Capture the cell that displays the provided text and extract its (X, Y) central coordinate. 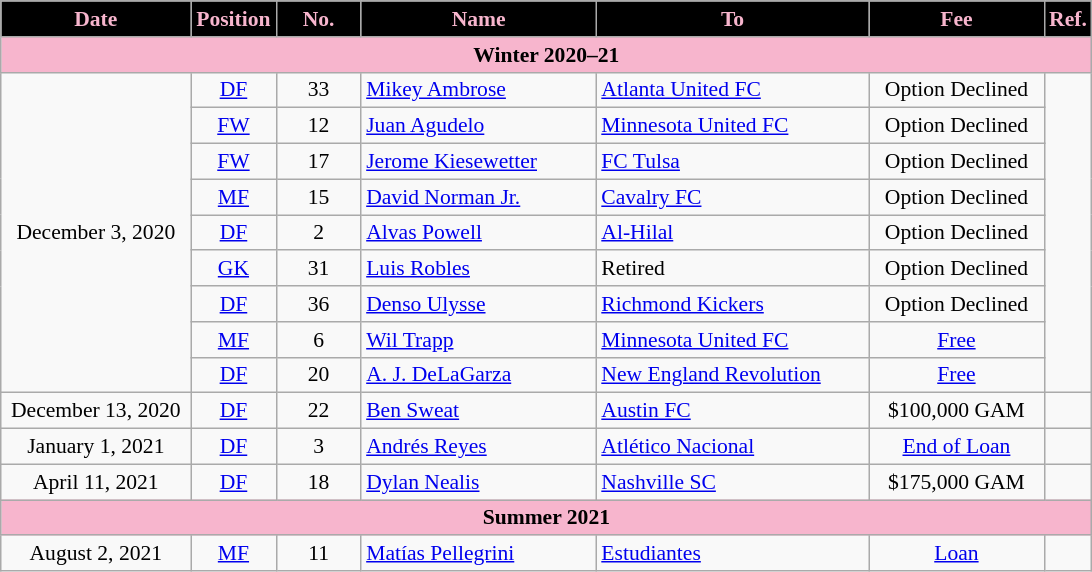
Luis Robles (478, 269)
A. J. DeLaGarza (478, 375)
Name (478, 19)
Andrés Reyes (478, 447)
2 (318, 233)
18 (318, 482)
GK (234, 269)
Fee (956, 19)
33 (318, 90)
December 13, 2020 (96, 411)
Date (96, 19)
Juan Agudelo (478, 126)
$100,000 GAM (956, 411)
11 (318, 554)
David Norman Jr. (478, 197)
Position (234, 19)
3 (318, 447)
Jerome Kiesewetter (478, 162)
6 (318, 340)
To (732, 19)
17 (318, 162)
36 (318, 304)
Estudiantes (732, 554)
April 11, 2021 (96, 482)
22 (318, 411)
Winter 2020–21 (546, 55)
Richmond Kickers (732, 304)
August 2, 2021 (96, 554)
31 (318, 269)
FC Tulsa (732, 162)
12 (318, 126)
Al-Hilal (732, 233)
Ben Sweat (478, 411)
Alvas Powell (478, 233)
Matías Pellegrini (478, 554)
Denso Ulysse (478, 304)
$175,000 GAM (956, 482)
Cavalry FC (732, 197)
January 1, 2021 (96, 447)
20 (318, 375)
Retired (732, 269)
15 (318, 197)
Atlanta United FC (732, 90)
December 3, 2020 (96, 232)
End of Loan (956, 447)
Mikey Ambrose (478, 90)
No. (318, 19)
Dylan Nealis (478, 482)
New England Revolution (732, 375)
Wil Trapp (478, 340)
Austin FC (732, 411)
Atlético Nacional (732, 447)
Loan (956, 554)
Summer 2021 (546, 518)
Nashville SC (732, 482)
Ref. (1068, 19)
